Capture the cell that displays the provided text and extract its (x, y) central coordinate. 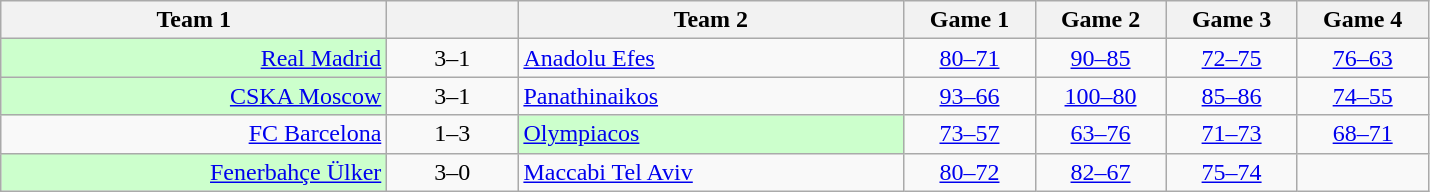
Game 3 (1232, 20)
1–3 (452, 134)
76–63 (1362, 58)
Team 2 (711, 20)
FC Barcelona (194, 134)
Fenerbahçe Ülker (194, 172)
Team 1 (194, 20)
Panathinaikos (711, 96)
80–72 (970, 172)
CSKA Moscow (194, 96)
75–74 (1232, 172)
63–76 (1100, 134)
3–0 (452, 172)
71–73 (1232, 134)
82–67 (1100, 172)
Game 4 (1362, 20)
100–80 (1100, 96)
Anadolu Efes (711, 58)
72–75 (1232, 58)
68–71 (1362, 134)
93–66 (970, 96)
Real Madrid (194, 58)
90–85 (1100, 58)
80–71 (970, 58)
74–55 (1362, 96)
Game 2 (1100, 20)
Olympiacos (711, 134)
85–86 (1232, 96)
73–57 (970, 134)
Game 1 (970, 20)
Maccabi Tel Aviv (711, 172)
